Output the (X, Y) coordinate of the center of the cell containing the given text.  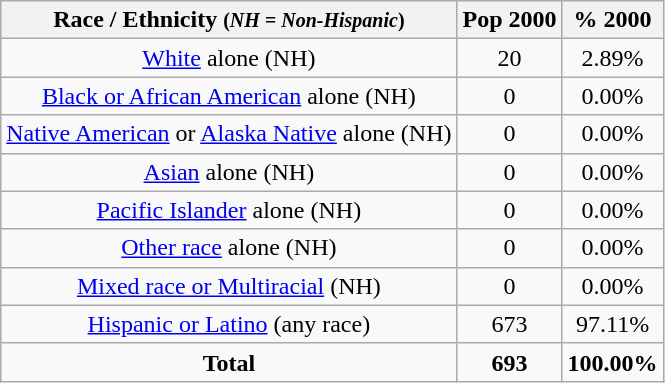
97.11% (612, 324)
Native American or Alaska Native alone (NH) (229, 134)
Mixed race or Multiracial (NH) (229, 286)
Race / Ethnicity (NH = Non-Hispanic) (229, 20)
Hispanic or Latino (any race) (229, 324)
Black or African American alone (NH) (229, 96)
White alone (NH) (229, 58)
693 (510, 362)
100.00% (612, 362)
Asian alone (NH) (229, 172)
Pop 2000 (510, 20)
673 (510, 324)
2.89% (612, 58)
20 (510, 58)
% 2000 (612, 20)
Other race alone (NH) (229, 248)
Pacific Islander alone (NH) (229, 210)
Total (229, 362)
